Return (x, y) of the center of cell containing provided text 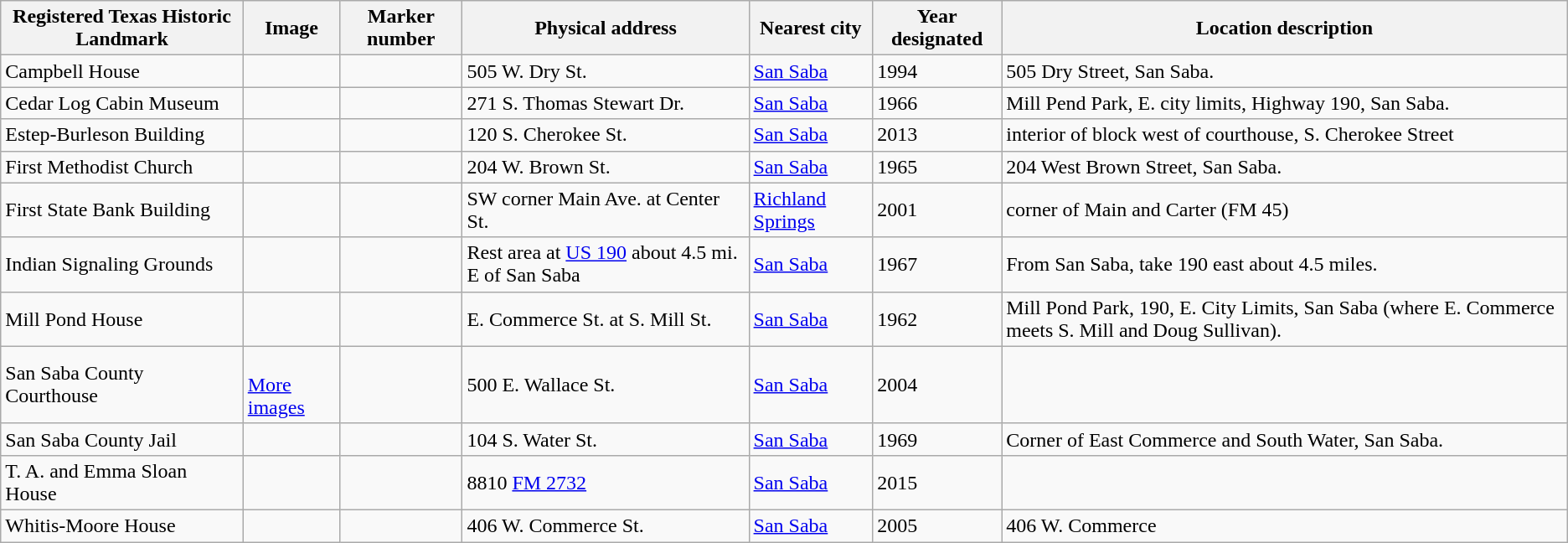
Physical address (606, 28)
San Saba County Courthouse (122, 385)
1967 (937, 265)
From San Saba, take 190 east about 4.5 miles. (1285, 265)
Image (291, 28)
8810 FM 2732 (606, 483)
More images (291, 385)
500 E. Wallace St. (606, 385)
2013 (937, 135)
E. Commerce St. at S. Mill St. (606, 318)
Cedar Log Cabin Museum (122, 103)
Nearest city (811, 28)
Year designated (937, 28)
Estep-Burleson Building (122, 135)
104 S. Water St. (606, 439)
1962 (937, 318)
1969 (937, 439)
1994 (937, 71)
Campbell House (122, 71)
SW corner Main Ave. at Center St. (606, 209)
204 West Brown Street, San Saba. (1285, 167)
2015 (937, 483)
406 W. Commerce St. (606, 525)
120 S. Cherokee St. (606, 135)
Whitis-Moore House (122, 525)
corner of Main and Carter (FM 45) (1285, 209)
Richland Springs (811, 209)
First State Bank Building (122, 209)
204 W. Brown St. (606, 167)
Registered Texas Historic Landmark (122, 28)
271 S. Thomas Stewart Dr. (606, 103)
Mill Pend Park, E. city limits, Highway 190, San Saba. (1285, 103)
2004 (937, 385)
interior of block west of courthouse, S. Cherokee Street (1285, 135)
T. A. and Emma Sloan House (122, 483)
Rest area at US 190 about 4.5 mi. E of San Saba (606, 265)
Mill Pond House (122, 318)
406 W. Commerce (1285, 525)
2005 (937, 525)
505 W. Dry St. (606, 71)
505 Dry Street, San Saba. (1285, 71)
Mill Pond Park, 190, E. City Limits, San Saba (where E. Commerce meets S. Mill and Doug Sullivan). (1285, 318)
Indian Signaling Grounds (122, 265)
1966 (937, 103)
Location description (1285, 28)
2001 (937, 209)
First Methodist Church (122, 167)
Corner of East Commerce and South Water, San Saba. (1285, 439)
Marker number (401, 28)
1965 (937, 167)
San Saba County Jail (122, 439)
